Pinpoint the cell where the given text exists, returning its (X, Y) midpoint coordinate. 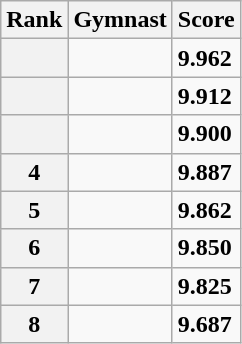
7 (34, 286)
Gymnast (120, 20)
5 (34, 210)
9.962 (206, 58)
9.687 (206, 324)
9.900 (206, 134)
9.887 (206, 172)
4 (34, 172)
Rank (34, 20)
9.862 (206, 210)
9.850 (206, 248)
6 (34, 248)
9.912 (206, 96)
Score (206, 20)
8 (34, 324)
9.825 (206, 286)
